Capture the cell that displays the provided text and extract its [x, y] central coordinate. 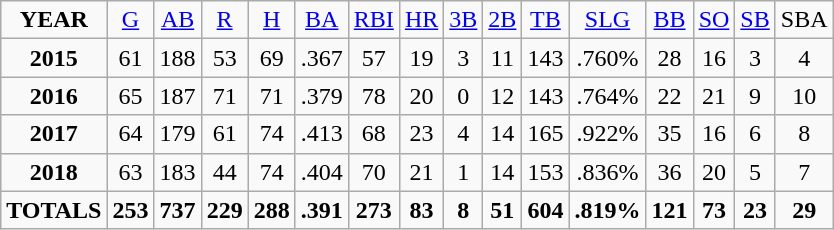
.379 [322, 96]
3B [464, 20]
229 [224, 210]
AB [178, 20]
36 [670, 172]
G [130, 20]
11 [502, 58]
.367 [322, 58]
53 [224, 58]
R [224, 20]
153 [546, 172]
SBA [804, 20]
35 [670, 134]
YEAR [54, 20]
.764% [608, 96]
10 [804, 96]
183 [178, 172]
SO [714, 20]
273 [374, 210]
78 [374, 96]
.413 [322, 134]
73 [714, 210]
H [272, 20]
70 [374, 172]
SLG [608, 20]
44 [224, 172]
9 [755, 96]
.391 [322, 210]
65 [130, 96]
.404 [322, 172]
SB [755, 20]
19 [421, 58]
0 [464, 96]
68 [374, 134]
64 [130, 134]
TOTALS [54, 210]
.836% [608, 172]
83 [421, 210]
51 [502, 210]
2B [502, 20]
1 [464, 172]
2015 [54, 58]
22 [670, 96]
RBI [374, 20]
TB [546, 20]
.922% [608, 134]
737 [178, 210]
BB [670, 20]
57 [374, 58]
7 [804, 172]
121 [670, 210]
187 [178, 96]
179 [178, 134]
HR [421, 20]
288 [272, 210]
BA [322, 20]
5 [755, 172]
253 [130, 210]
604 [546, 210]
2017 [54, 134]
28 [670, 58]
2018 [54, 172]
29 [804, 210]
69 [272, 58]
188 [178, 58]
12 [502, 96]
63 [130, 172]
165 [546, 134]
2016 [54, 96]
6 [755, 134]
.819% [608, 210]
.760% [608, 58]
